Scan for the cell matching the given text and deliver its [x, y] coordinate at center. 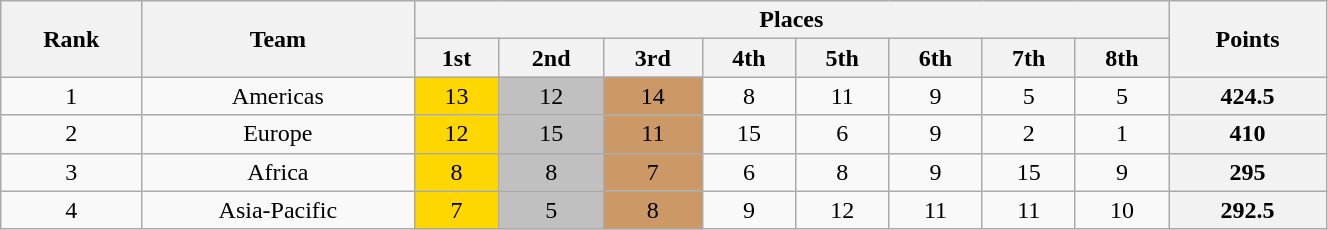
4th [748, 58]
295 [1248, 172]
Team [278, 39]
Europe [278, 134]
Points [1248, 39]
4 [72, 210]
5th [842, 58]
2nd [552, 58]
Americas [278, 96]
3rd [652, 58]
1st [456, 58]
7th [1028, 58]
Rank [72, 39]
13 [456, 96]
410 [1248, 134]
10 [1122, 210]
Africa [278, 172]
Places [792, 20]
8th [1122, 58]
3 [72, 172]
Asia-Pacific [278, 210]
292.5 [1248, 210]
424.5 [1248, 96]
14 [652, 96]
6th [936, 58]
